Pinpoint the cell where the given text exists, returning its [x, y] midpoint coordinate. 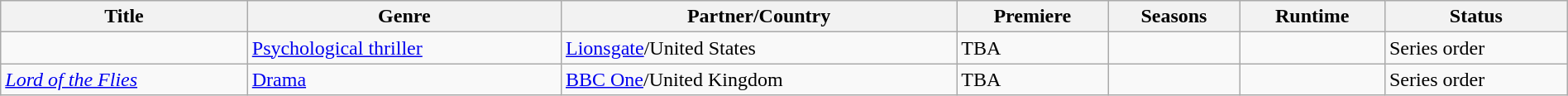
Status [1475, 17]
Seasons [1174, 17]
Genre [404, 17]
Lord of the Flies [124, 79]
Title [124, 17]
Runtime [1312, 17]
Partner/Country [758, 17]
Psychological thriller [404, 48]
Drama [404, 79]
Premiere [1032, 17]
Lionsgate/United States [758, 48]
BBC One/United Kingdom [758, 79]
